Find where the given text appears and provide that cell's center as (X, Y) coordinate. 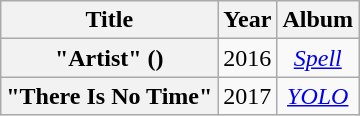
Spell (318, 58)
Title (110, 20)
"Artist" () (110, 58)
Album (318, 20)
2016 (248, 58)
2017 (248, 96)
Year (248, 20)
"There Is No Time" (110, 96)
YOLO (318, 96)
